Capture the cell that displays the provided text and extract its (x, y) central coordinate. 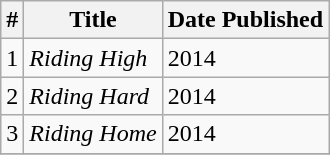
Riding Hard (93, 96)
Riding Home (93, 134)
Riding High (93, 58)
Title (93, 20)
# (12, 20)
2 (12, 96)
Date Published (245, 20)
1 (12, 58)
3 (12, 134)
